Extract the [X, Y] coordinate from the center of the cell holding the provided text.  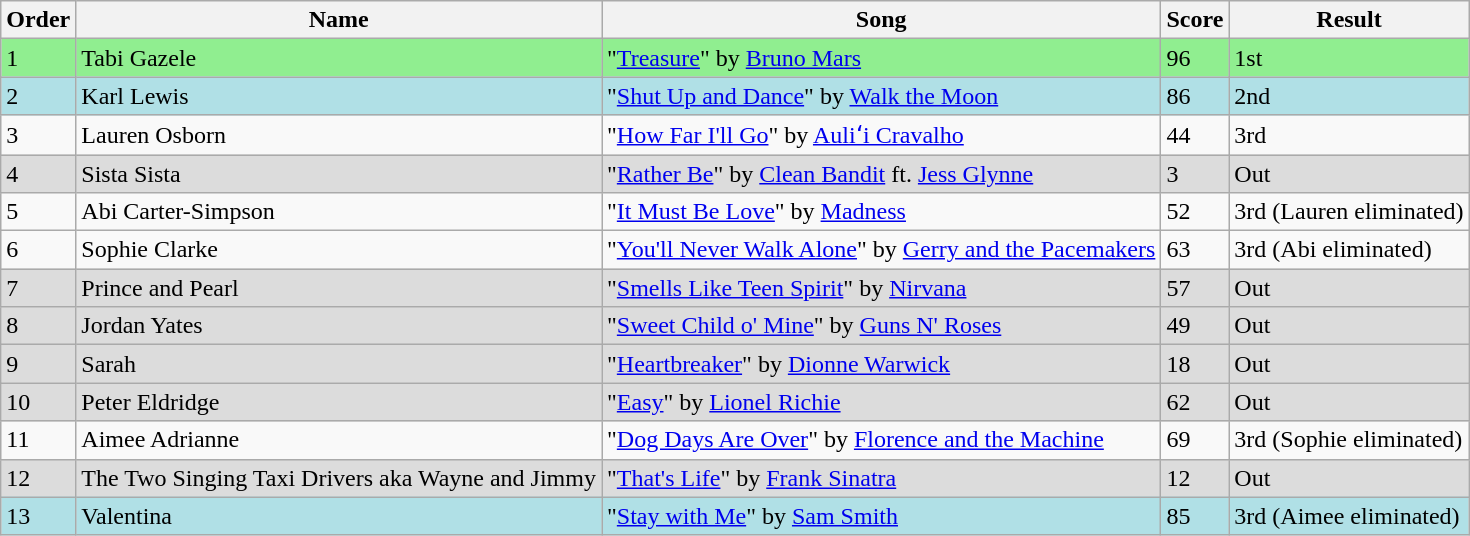
Order [38, 20]
10 [38, 402]
63 [1195, 250]
Score [1195, 20]
"How Far I'll Go" by Auliʻi Cravalho [882, 135]
Tabi Gazele [339, 58]
"Shut Up and Dance" by Walk the Moon [882, 96]
"Smells Like Teen Spirit" by Nirvana [882, 288]
1 [38, 58]
"Stay with Me" by Sam Smith [882, 516]
"You'll Never Walk Alone" by Gerry and the Pacemakers [882, 250]
Lauren Osborn [339, 135]
69 [1195, 440]
"Sweet Child o' Mine" by Guns N' Roses [882, 326]
18 [1195, 364]
The Two Singing Taxi Drivers aka Wayne and Jimmy [339, 478]
Name [339, 20]
5 [38, 212]
Sarah [339, 364]
3rd (Abi eliminated) [1349, 250]
49 [1195, 326]
7 [38, 288]
3rd (Aimee eliminated) [1349, 516]
62 [1195, 402]
"Dog Days Are Over" by Florence and the Machine [882, 440]
Prince and Pearl [339, 288]
8 [38, 326]
Peter Eldridge [339, 402]
"That's Life" by Frank Sinatra [882, 478]
"Heartbreaker" by Dionne Warwick [882, 364]
1st [1349, 58]
Valentina [339, 516]
6 [38, 250]
4 [38, 173]
9 [38, 364]
3rd (Sophie eliminated) [1349, 440]
13 [38, 516]
"Rather Be" by Clean Bandit ft. Jess Glynne [882, 173]
96 [1195, 58]
Abi Carter-Simpson [339, 212]
Karl Lewis [339, 96]
2 [38, 96]
Result [1349, 20]
Song [882, 20]
44 [1195, 135]
Aimee Adrianne [339, 440]
Sista Sista [339, 173]
2nd [1349, 96]
86 [1195, 96]
57 [1195, 288]
3rd [1349, 135]
3rd (Lauren eliminated) [1349, 212]
85 [1195, 516]
Jordan Yates [339, 326]
52 [1195, 212]
"Easy" by Lionel Richie [882, 402]
Sophie Clarke [339, 250]
"It Must Be Love" by Madness [882, 212]
11 [38, 440]
"Treasure" by Bruno Mars [882, 58]
